Locate the cell with the specified text and output its [X, Y] center coordinate. 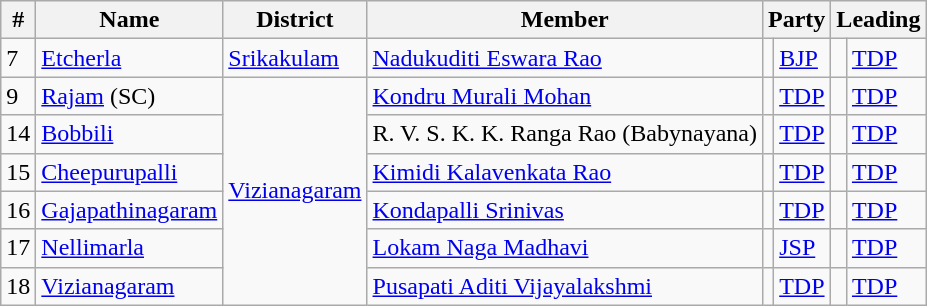
Srikakulam [295, 58]
14 [18, 134]
Etcherla [130, 58]
JSP [802, 248]
District [295, 20]
15 [18, 172]
Name [130, 20]
Kondapalli Srinivas [564, 210]
Nellimarla [130, 248]
17 [18, 248]
BJP [802, 58]
Member [564, 20]
Pusapati Aditi Vijayalakshmi [564, 286]
Leading [878, 20]
Lokam Naga Madhavi [564, 248]
# [18, 20]
16 [18, 210]
Gajapathinagaram [130, 210]
9 [18, 96]
Party [796, 20]
Cheepurupalli [130, 172]
Rajam (SC) [130, 96]
Kondru Murali Mohan [564, 96]
Bobbili [130, 134]
18 [18, 286]
R. V. S. K. K. Ranga Rao (Babynayana) [564, 134]
Kimidi Kalavenkata Rao [564, 172]
7 [18, 58]
Nadukuditi Eswara Rao [564, 58]
